Locate the cell with the specified text and output its [x, y] center coordinate. 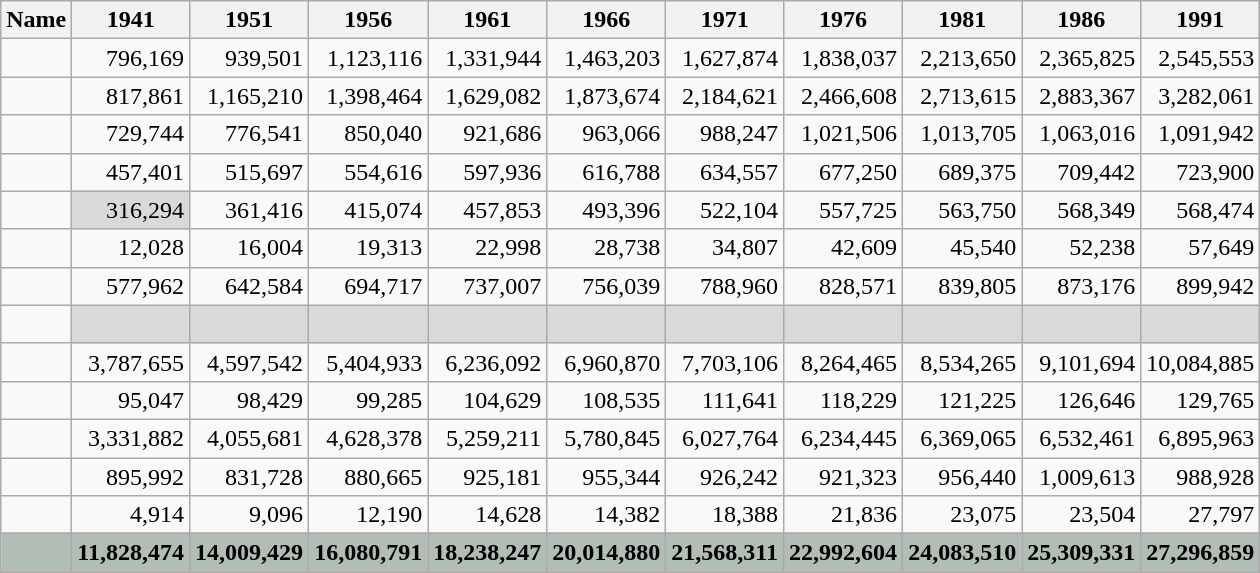
42,609 [844, 248]
616,788 [606, 172]
1981 [962, 20]
737,007 [488, 286]
6,960,870 [606, 362]
21,568,311 [725, 553]
16,080,791 [368, 553]
563,750 [962, 210]
557,725 [844, 210]
925,181 [488, 477]
1986 [1082, 20]
1956 [368, 20]
126,646 [1082, 400]
1961 [488, 20]
20,014,880 [606, 553]
1976 [844, 20]
57,649 [1200, 248]
1,629,082 [488, 96]
1991 [1200, 20]
5,780,845 [606, 438]
14,628 [488, 515]
3,787,655 [131, 362]
316,294 [131, 210]
850,040 [368, 134]
2,184,621 [725, 96]
956,440 [962, 477]
12,028 [131, 248]
788,960 [725, 286]
988,928 [1200, 477]
111,641 [725, 400]
568,349 [1082, 210]
921,686 [488, 134]
831,728 [250, 477]
926,242 [725, 477]
5,404,933 [368, 362]
921,323 [844, 477]
1,013,705 [962, 134]
24,083,510 [962, 553]
1951 [250, 20]
6,234,445 [844, 438]
1,009,613 [1082, 477]
3,282,061 [1200, 96]
1,627,874 [725, 58]
27,296,859 [1200, 553]
3,331,882 [131, 438]
16,004 [250, 248]
6,369,065 [962, 438]
45,540 [962, 248]
1,838,037 [844, 58]
634,557 [725, 172]
1971 [725, 20]
415,074 [368, 210]
2,365,825 [1082, 58]
796,169 [131, 58]
108,535 [606, 400]
457,401 [131, 172]
1,091,942 [1200, 134]
1,123,116 [368, 58]
9,096 [250, 515]
22,998 [488, 248]
963,066 [606, 134]
689,375 [962, 172]
457,853 [488, 210]
515,697 [250, 172]
361,416 [250, 210]
1,021,506 [844, 134]
817,861 [131, 96]
723,900 [1200, 172]
1,463,203 [606, 58]
25,309,331 [1082, 553]
577,962 [131, 286]
828,571 [844, 286]
5,259,211 [488, 438]
642,584 [250, 286]
28,738 [606, 248]
776,541 [250, 134]
104,629 [488, 400]
21,836 [844, 515]
493,396 [606, 210]
895,992 [131, 477]
939,501 [250, 58]
14,009,429 [250, 553]
1,398,464 [368, 96]
121,225 [962, 400]
4,914 [131, 515]
9,101,694 [1082, 362]
729,744 [131, 134]
873,176 [1082, 286]
568,474 [1200, 210]
899,942 [1200, 286]
554,616 [368, 172]
839,805 [962, 286]
22,992,604 [844, 553]
129,765 [1200, 400]
756,039 [606, 286]
2,545,553 [1200, 58]
1966 [606, 20]
12,190 [368, 515]
99,285 [368, 400]
7,703,106 [725, 362]
1,165,210 [250, 96]
8,264,465 [844, 362]
709,442 [1082, 172]
522,104 [725, 210]
11,828,474 [131, 553]
52,238 [1082, 248]
880,665 [368, 477]
597,936 [488, 172]
18,388 [725, 515]
98,429 [250, 400]
677,250 [844, 172]
Name [36, 20]
1941 [131, 20]
6,236,092 [488, 362]
4,628,378 [368, 438]
4,055,681 [250, 438]
19,313 [368, 248]
118,229 [844, 400]
27,797 [1200, 515]
6,532,461 [1082, 438]
10,084,885 [1200, 362]
6,027,764 [725, 438]
23,075 [962, 515]
18,238,247 [488, 553]
2,466,608 [844, 96]
4,597,542 [250, 362]
694,717 [368, 286]
1,063,016 [1082, 134]
34,807 [725, 248]
95,047 [131, 400]
8,534,265 [962, 362]
2,713,615 [962, 96]
23,504 [1082, 515]
14,382 [606, 515]
1,331,944 [488, 58]
2,883,367 [1082, 96]
6,895,963 [1200, 438]
2,213,650 [962, 58]
955,344 [606, 477]
988,247 [725, 134]
1,873,674 [606, 96]
